Return the [x, y] coordinate for the center point of the cell that contains the specified text.  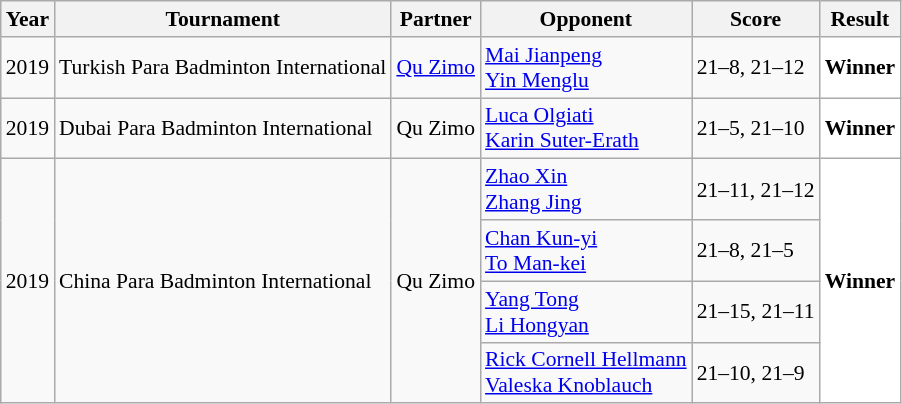
Chan Kun-yi To Man-kei [586, 250]
Year [28, 19]
China Para Badminton International [222, 281]
Tournament [222, 19]
21–15, 21–11 [756, 312]
Score [756, 19]
21–8, 21–5 [756, 250]
Zhao Xin Zhang Jing [586, 190]
Turkish Para Badminton International [222, 68]
21–8, 21–12 [756, 68]
Partner [436, 19]
21–10, 21–9 [756, 372]
21–5, 21–10 [756, 128]
Mai Jianpeng Yin Menglu [586, 68]
Rick Cornell Hellmann Valeska Knoblauch [586, 372]
Yang Tong Li Hongyan [586, 312]
Luca Olgiati Karin Suter-Erath [586, 128]
Dubai Para Badminton International [222, 128]
Opponent [586, 19]
Result [860, 19]
21–11, 21–12 [756, 190]
